Scan for the cell matching the given text and deliver its [X, Y] coordinate at center. 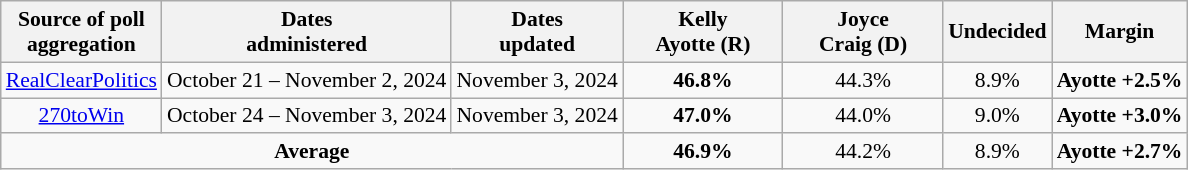
Source of pollaggregation [82, 32]
October 21 – November 2, 2024 [307, 80]
44.3% [863, 80]
October 24 – November 3, 2024 [307, 116]
Margin [1120, 32]
RealClearPolitics [82, 80]
KellyAyotte (R) [703, 32]
47.0% [703, 116]
Datesupdated [536, 32]
JoyceCraig (D) [863, 32]
Undecided [997, 32]
Ayotte +2.7% [1120, 152]
270toWin [82, 116]
46.8% [703, 80]
Ayotte +2.5% [1120, 80]
44.0% [863, 116]
9.0% [997, 116]
Average [312, 152]
46.9% [703, 152]
44.2% [863, 152]
Ayotte +3.0% [1120, 116]
Datesadministered [307, 32]
